Detect which cell encompasses the target text, then output its [x, y] center coordinate. 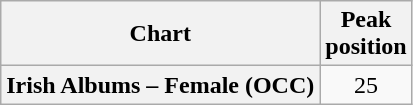
Irish Albums – Female (OCC) [160, 85]
Chart [160, 34]
Peakposition [366, 34]
25 [366, 85]
